Scan for the cell matching the given text and deliver its (x, y) coordinate at center. 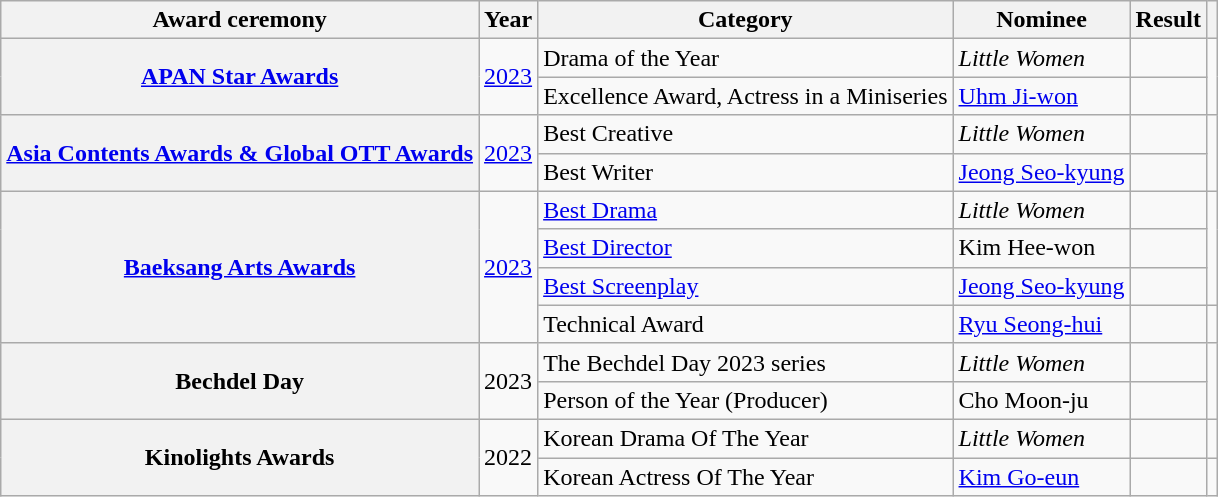
Cho Moon-ju (1042, 400)
Technical Award (746, 324)
Kinolights Awards (240, 457)
2022 (508, 457)
Result (1168, 20)
Best Drama (746, 210)
Best Writer (746, 172)
Korean Drama Of The Year (746, 438)
Baeksang Arts Awards (240, 267)
Bechdel Day (240, 381)
Korean Actress Of The Year (746, 477)
Asia Contents Awards & Global OTT Awards (240, 153)
Year (508, 20)
Best Director (746, 248)
Kim Hee-won (1042, 248)
Category (746, 20)
Best Screenplay (746, 286)
The Bechdel Day 2023 series (746, 362)
Kim Go-eun (1042, 477)
Ryu Seong-hui (1042, 324)
Uhm Ji-won (1042, 96)
Drama of the Year (746, 58)
Nominee (1042, 20)
Best Creative (746, 134)
APAN Star Awards (240, 77)
Excellence Award, Actress in a Miniseries (746, 96)
Award ceremony (240, 20)
Person of the Year (Producer) (746, 400)
